Return [x, y] of the center of cell containing provided text 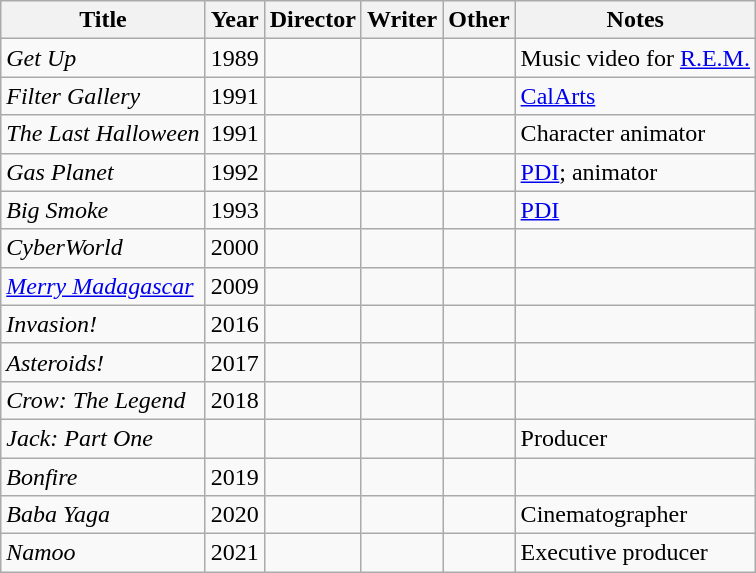
CyberWorld [103, 248]
Notes [635, 20]
Music video for R.E.M. [635, 58]
Merry Madagascar [103, 286]
1989 [234, 58]
2019 [234, 477]
2009 [234, 286]
Asteroids! [103, 362]
Crow: The Legend [103, 400]
1992 [234, 172]
Namoo [103, 553]
CalArts [635, 96]
2018 [234, 400]
Director [312, 20]
Title [103, 20]
PDI [635, 210]
2016 [234, 324]
Executive producer [635, 553]
Producer [635, 438]
Bonfire [103, 477]
Writer [402, 20]
The Last Halloween [103, 134]
Gas Planet [103, 172]
Jack: Part One [103, 438]
Get Up [103, 58]
Other [479, 20]
2017 [234, 362]
Baba Yaga [103, 515]
Invasion! [103, 324]
Big Smoke [103, 210]
Filter Gallery [103, 96]
Year [234, 20]
Cinematographer [635, 515]
2020 [234, 515]
PDI; animator [635, 172]
2021 [234, 553]
1993 [234, 210]
Character animator [635, 134]
2000 [234, 248]
